Scan for the cell matching the given text and deliver its (x, y) coordinate at center. 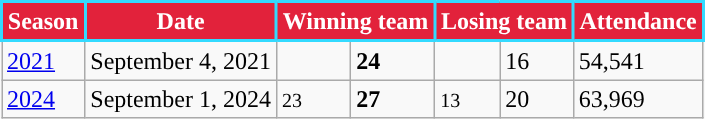
2024 (44, 99)
2021 (44, 60)
63,969 (638, 99)
Winning team (355, 22)
September 4, 2021 (181, 60)
24 (393, 60)
54,541 (638, 60)
20 (537, 99)
23 (313, 99)
Attendance (638, 22)
27 (393, 99)
Season (44, 22)
16 (537, 60)
13 (468, 99)
Date (181, 22)
September 1, 2024 (181, 99)
Losing team (504, 22)
